Extract the (X, Y) coordinate from the center of the cell holding the provided text.  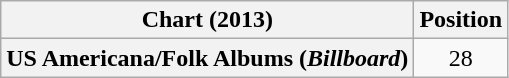
28 (461, 58)
Position (461, 20)
US Americana/Folk Albums (Billboard) (208, 58)
Chart (2013) (208, 20)
